Determine the (x, y) coordinate at the center of the cell enclosing the given text.  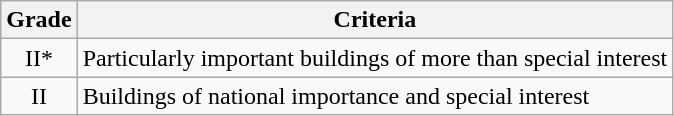
Criteria (375, 20)
Buildings of national importance and special interest (375, 96)
Grade (39, 20)
II* (39, 58)
Particularly important buildings of more than special interest (375, 58)
II (39, 96)
